Detect which cell encompasses the target text, then output its (x, y) center coordinate. 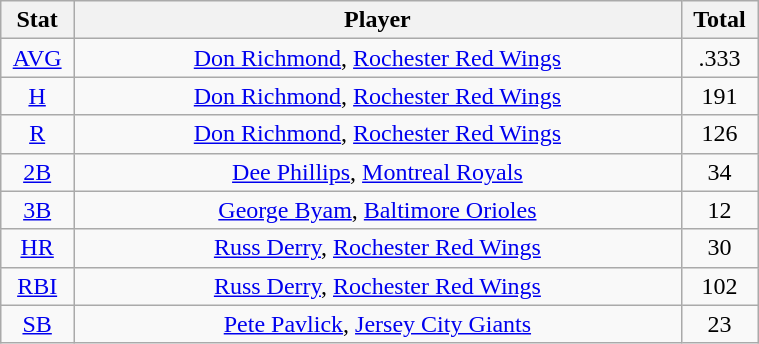
SB (38, 324)
George Byam, Baltimore Orioles (378, 210)
Total (719, 20)
23 (719, 324)
102 (719, 286)
Stat (38, 20)
Pete Pavlick, Jersey City Giants (378, 324)
34 (719, 172)
3B (38, 210)
H (38, 96)
30 (719, 248)
R (38, 134)
.333 (719, 58)
RBI (38, 286)
12 (719, 210)
126 (719, 134)
Player (378, 20)
2B (38, 172)
191 (719, 96)
AVG (38, 58)
HR (38, 248)
Dee Phillips, Montreal Royals (378, 172)
